Determine the (x, y) coordinate at the center of the cell enclosing the given text.  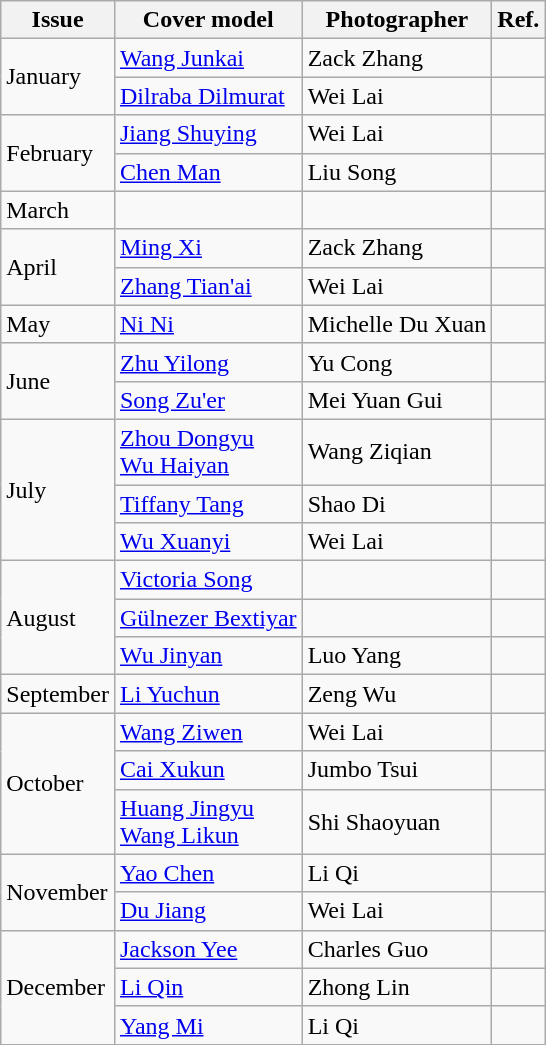
Wu Xuanyi (208, 542)
Dilraba Dilmurat (208, 96)
Huang JingyuWang Likun (208, 822)
Li Yuchun (208, 694)
Mei Yuan Gui (397, 400)
Zhong Lin (397, 987)
Victoria Song (208, 580)
Yao Chen (208, 873)
Tiffany Tang (208, 503)
Yu Cong (397, 362)
Zhu Yilong (208, 362)
February (58, 153)
Ref. (518, 20)
Issue (58, 20)
Cai Xukun (208, 770)
November (58, 892)
June (58, 381)
Zeng Wu (397, 694)
Luo Yang (397, 656)
Cover model (208, 20)
Gülnezer Bextiyar (208, 618)
Wu Jinyan (208, 656)
July (58, 490)
Wang Ziwen (208, 732)
Jumbo Tsui (397, 770)
Charles Guo (397, 949)
Jiang Shuying (208, 134)
January (58, 77)
Ni Ni (208, 324)
Yang Mi (208, 1025)
Chen Man (208, 172)
Shao Di (397, 503)
Zhou DongyuWu Haiyan (208, 452)
August (58, 618)
Photographer (397, 20)
Ming Xi (208, 248)
Wang Junkai (208, 58)
Wang Ziqian (397, 452)
March (58, 210)
Shi Shaoyuan (397, 822)
Song Zu'er (208, 400)
Liu Song (397, 172)
Jackson Yee (208, 949)
Zhang Tian'ai (208, 286)
September (58, 694)
May (58, 324)
April (58, 267)
Du Jiang (208, 911)
Michelle Du Xuan (397, 324)
Li Qin (208, 987)
December (58, 987)
October (58, 784)
